Locate the cell with the specified text and output its (x, y) center coordinate. 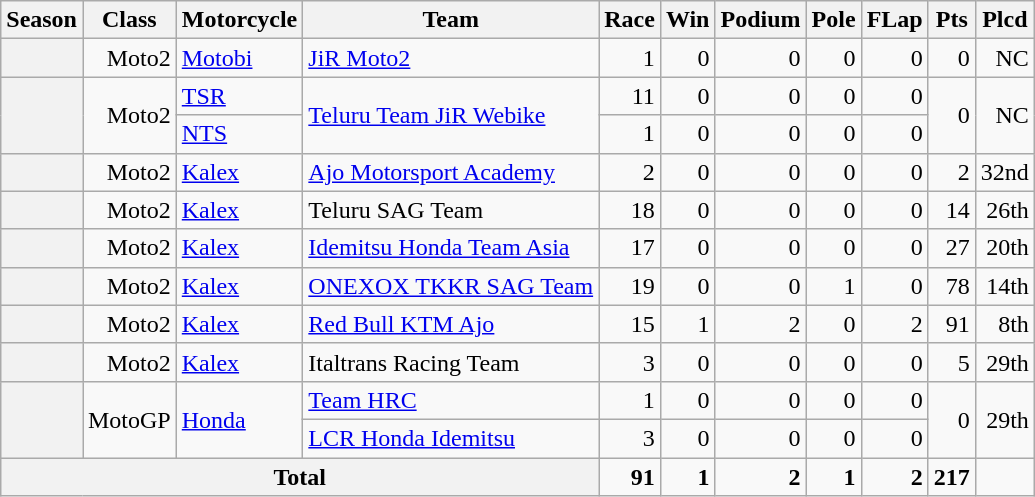
JiR Moto2 (451, 58)
Ajo Motorsport Academy (451, 172)
15 (630, 324)
18 (630, 210)
Season (42, 20)
Motorcycle (240, 20)
32nd (1004, 172)
Total (300, 477)
Pole (834, 20)
Win (688, 20)
78 (952, 286)
Race (630, 20)
Class (129, 20)
Teluru SAG Team (451, 210)
Pts (952, 20)
11 (630, 96)
Italtrans Racing Team (451, 362)
NTS (240, 134)
Motobi (240, 58)
20th (1004, 248)
217 (952, 477)
14 (952, 210)
Red Bull KTM Ajo (451, 324)
Plcd (1004, 20)
5 (952, 362)
26th (1004, 210)
Teluru Team JiR Webike (451, 115)
TSR (240, 96)
LCR Honda Idemitsu (451, 438)
27 (952, 248)
Team (451, 20)
17 (630, 248)
FLap (894, 20)
8th (1004, 324)
Podium (760, 20)
Team HRC (451, 400)
Honda (240, 419)
19 (630, 286)
Idemitsu Honda Team Asia (451, 248)
ONEXOX TKKR SAG Team (451, 286)
MotoGP (129, 419)
14th (1004, 286)
